Extract the (x, y) coordinate from the center of the cell holding the provided text.  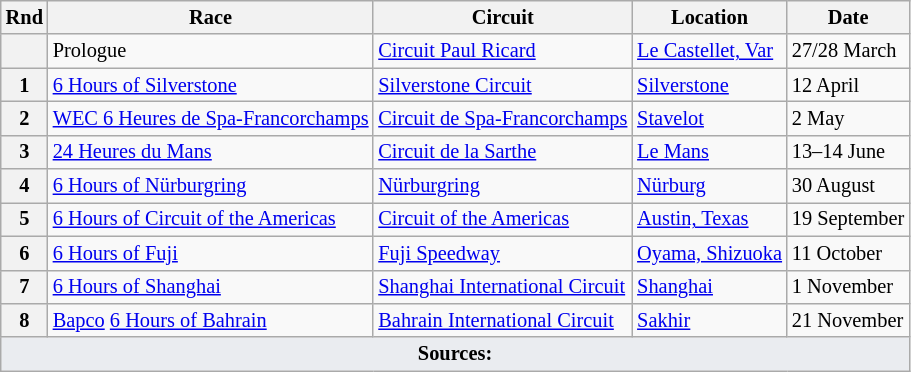
21 November (848, 320)
Le Mans (710, 152)
6 Hours of Circuit of the Americas (211, 219)
Nürburgring (502, 186)
Le Castellet, Var (710, 51)
Location (710, 17)
6 (24, 253)
Date (848, 17)
WEC 6 Heures de Spa-Francorchamps (211, 118)
Austin, Texas (710, 219)
12 April (848, 85)
Sources: (455, 354)
11 October (848, 253)
24 Heures du Mans (211, 152)
4 (24, 186)
27/28 March (848, 51)
6 Hours of Fuji (211, 253)
Circuit of the Americas (502, 219)
1 November (848, 287)
13–14 June (848, 152)
19 September (848, 219)
Circuit (502, 17)
Circuit de Spa-Francorchamps (502, 118)
7 (24, 287)
2 (24, 118)
Fuji Speedway (502, 253)
6 Hours of Shanghai (211, 287)
Circuit Paul Ricard (502, 51)
1 (24, 85)
Silverstone (710, 85)
Shanghai International Circuit (502, 287)
Nürburg (710, 186)
2 May (848, 118)
6 Hours of Nürburgring (211, 186)
3 (24, 152)
30 August (848, 186)
Circuit de la Sarthe (502, 152)
Race (211, 17)
Silverstone Circuit (502, 85)
Rnd (24, 17)
Bapco 6 Hours of Bahrain (211, 320)
Shanghai (710, 287)
8 (24, 320)
5 (24, 219)
Sakhir (710, 320)
Stavelot (710, 118)
Prologue (211, 51)
6 Hours of Silverstone (211, 85)
Oyama, Shizuoka (710, 253)
Bahrain International Circuit (502, 320)
